Scan for the cell matching the given text and deliver its (X, Y) coordinate at center. 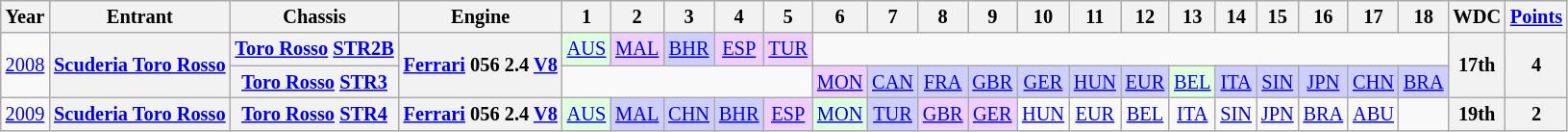
9 (992, 16)
Engine (481, 16)
5 (788, 16)
14 (1236, 16)
13 (1192, 16)
8 (943, 16)
Entrant (139, 16)
WDC (1477, 16)
Points (1536, 16)
Chassis (315, 16)
7 (892, 16)
CAN (892, 82)
16 (1324, 16)
Toro Rosso STR2B (315, 49)
3 (688, 16)
FRA (943, 82)
2008 (25, 66)
Year (25, 16)
6 (840, 16)
1 (586, 16)
Toro Rosso STR4 (315, 114)
19th (1477, 114)
10 (1043, 16)
17th (1477, 66)
12 (1145, 16)
2009 (25, 114)
15 (1278, 16)
17 (1373, 16)
11 (1095, 16)
18 (1424, 16)
ABU (1373, 114)
Toro Rosso STR3 (315, 82)
